Search for the cell housing the specified text and yield its (X, Y) center coordinate. 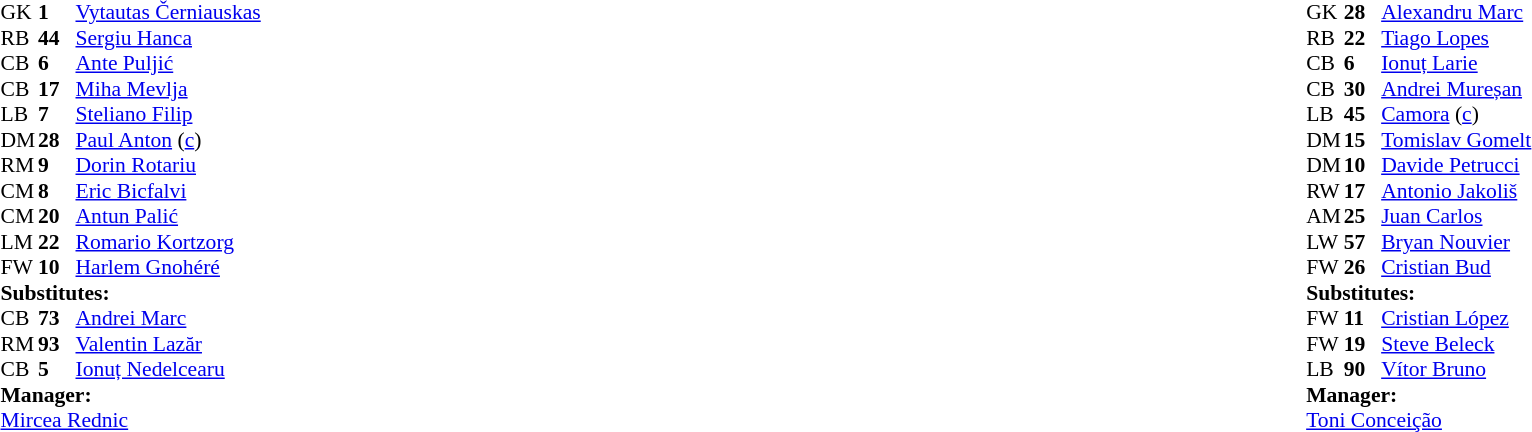
93 (57, 344)
Juan Carlos (1456, 217)
57 (1363, 242)
45 (1363, 115)
Harlem Gnohéré (168, 267)
19 (1363, 344)
Antonio Jakoliš (1456, 191)
Vítor Bruno (1456, 369)
73 (57, 319)
9 (57, 165)
8 (57, 191)
Ionuț Nedelcearu (168, 369)
20 (57, 217)
Dorin Rotariu (168, 165)
Romario Kortzorg (168, 242)
Ante Puljić (168, 63)
44 (57, 38)
Paul Anton (c) (168, 140)
LM (19, 242)
5 (57, 369)
RW (1325, 191)
Eric Bicfalvi (168, 191)
Alexandru Marc (1456, 13)
Steve Beleck (1456, 344)
Sergiu Hanca (168, 38)
Camora (c) (1456, 115)
15 (1363, 140)
LW (1325, 242)
26 (1363, 267)
Cristian López (1456, 319)
Vytautas Černiauskas (168, 13)
Andrei Marc (168, 319)
Miha Mevlja (168, 89)
90 (1363, 369)
Tomislav Gomelt (1456, 140)
AM (1325, 217)
11 (1363, 319)
Antun Palić (168, 217)
1 (57, 13)
Ionuț Larie (1456, 63)
Cristian Bud (1456, 267)
Steliano Filip (168, 115)
Andrei Mureșan (1456, 89)
Davide Petrucci (1456, 165)
25 (1363, 217)
7 (57, 115)
30 (1363, 89)
Valentin Lazăr (168, 344)
Bryan Nouvier (1456, 242)
Tiago Lopes (1456, 38)
